Find where the given text appears and provide that cell's center as (x, y) coordinate. 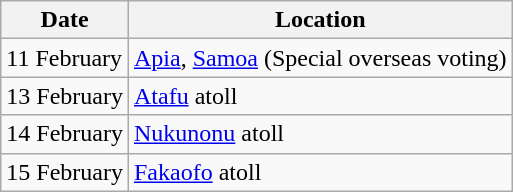
Location (320, 20)
Apia, Samoa (Special overseas voting) (320, 58)
Atafu atoll (320, 96)
14 February (65, 134)
Date (65, 20)
Fakaofo atoll (320, 172)
11 February (65, 58)
13 February (65, 96)
Nukunonu atoll (320, 134)
15 February (65, 172)
